Determine the (x, y) coordinate at the center of the cell enclosing the given text.  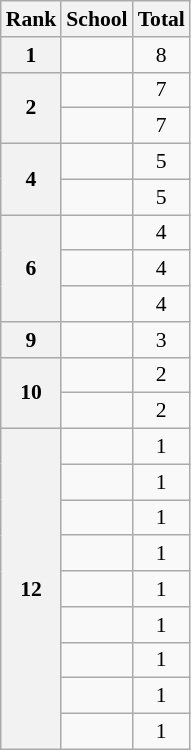
10 (32, 392)
Rank (32, 19)
School (96, 19)
6 (32, 268)
12 (32, 590)
Total (162, 19)
9 (32, 340)
3 (162, 340)
8 (162, 55)
